Capture the cell that displays the provided text and extract its (X, Y) central coordinate. 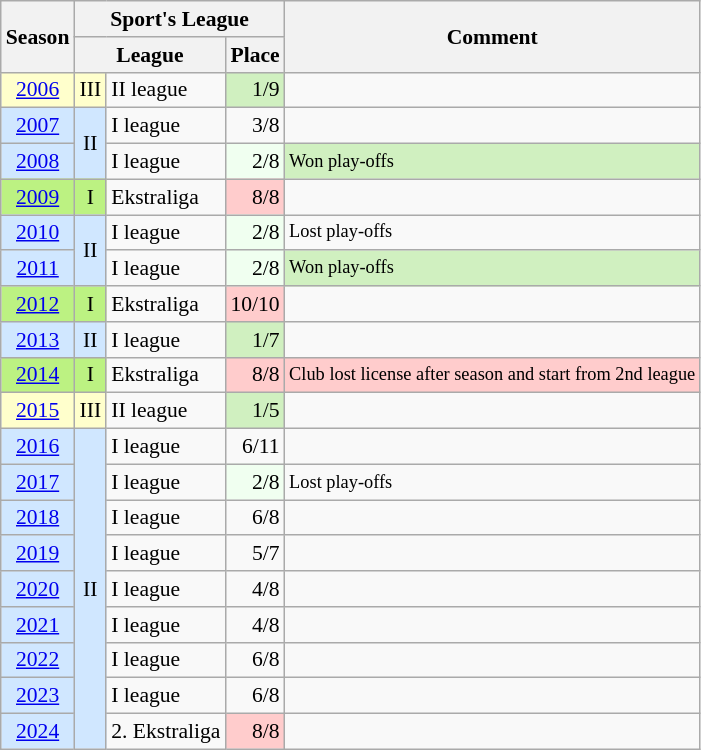
Season (38, 36)
1/5 (254, 411)
Sport's League (179, 19)
1/9 (254, 90)
2018 (38, 518)
2008 (38, 162)
League (150, 55)
Comment (492, 36)
2009 (38, 197)
2007 (38, 126)
Place (254, 55)
2006 (38, 90)
2021 (38, 625)
2. Ekstraliga (166, 732)
2022 (38, 660)
2011 (38, 269)
10/10 (254, 304)
2024 (38, 732)
Club lost license after season and start from 2nd league (492, 375)
2017 (38, 482)
6/11 (254, 447)
2014 (38, 375)
2020 (38, 589)
2012 (38, 304)
2019 (38, 554)
2016 (38, 447)
2023 (38, 696)
5/7 (254, 554)
1/7 (254, 340)
3/8 (254, 126)
2010 (38, 233)
2013 (38, 340)
2015 (38, 411)
